Return (X, Y) of the center of cell containing provided text 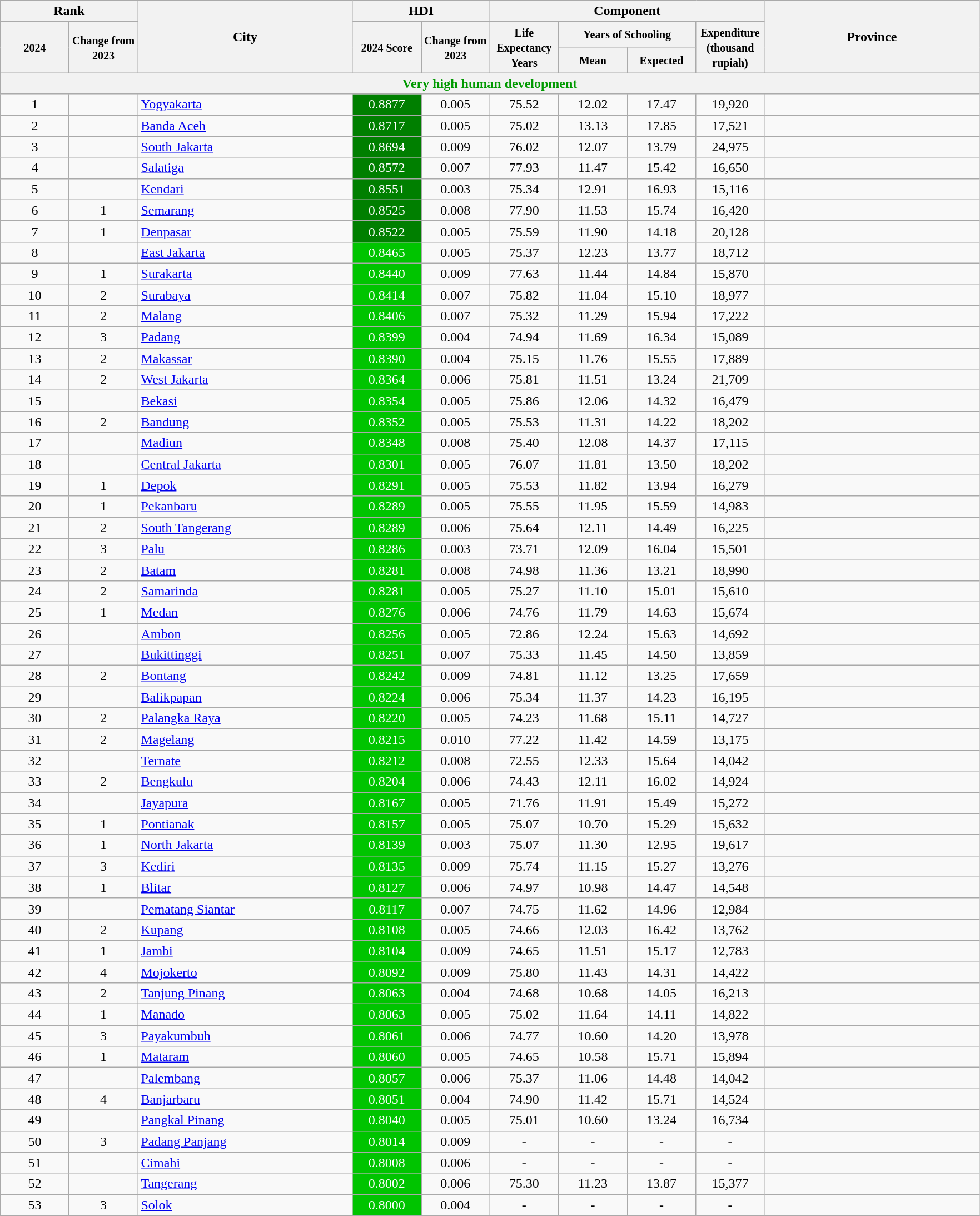
12.03 (593, 930)
74.68 (524, 994)
0.8117 (387, 909)
38 (35, 887)
75.86 (524, 401)
0.8224 (387, 697)
0.8572 (387, 168)
0.010 (456, 739)
Samarinda (245, 591)
15.42 (661, 168)
16.42 (661, 930)
14.84 (661, 274)
16 (35, 422)
17,222 (730, 316)
0.8465 (387, 252)
15,272 (730, 803)
17,115 (730, 443)
Ambon (245, 633)
South Jakarta (245, 147)
15.74 (661, 210)
11.23 (593, 1184)
Medan (245, 612)
16.34 (661, 337)
77.93 (524, 168)
74.43 (524, 782)
15,632 (730, 824)
Makassar (245, 359)
0.8051 (387, 1099)
0.8256 (387, 633)
75.55 (524, 507)
74.66 (524, 930)
11.15 (593, 866)
16.93 (661, 189)
11 (35, 316)
72.55 (524, 761)
15.59 (661, 507)
77.63 (524, 274)
75.33 (524, 655)
32 (35, 761)
17.85 (661, 126)
13.25 (661, 676)
0.8301 (387, 464)
14.59 (661, 739)
2024 Score (387, 47)
Life Expectancy Years (524, 47)
10.68 (593, 994)
0.8204 (387, 782)
37 (35, 866)
11.79 (593, 612)
15.63 (661, 633)
HDI (421, 11)
12,783 (730, 951)
18,990 (730, 570)
12.23 (593, 252)
15,870 (730, 274)
Component (627, 11)
South Tangerang (245, 528)
Jayapura (245, 803)
20,128 (730, 231)
12 (35, 337)
Bengkulu (245, 782)
75.27 (524, 591)
11.76 (593, 359)
13.21 (661, 570)
74.94 (524, 337)
19 (35, 485)
14.49 (661, 528)
7 (35, 231)
17 (35, 443)
11.31 (593, 422)
14,692 (730, 633)
Kediri (245, 866)
Yogyakarta (245, 105)
14,822 (730, 1015)
0.8251 (387, 655)
16,734 (730, 1120)
0.8104 (387, 951)
9 (35, 274)
0.8414 (387, 295)
11.44 (593, 274)
11.37 (593, 697)
0.8522 (387, 231)
75.64 (524, 528)
0.8390 (387, 359)
15.01 (661, 591)
50 (35, 1141)
33 (35, 782)
74.97 (524, 887)
14.05 (661, 994)
16,195 (730, 697)
12.07 (593, 147)
Bekasi (245, 401)
23 (35, 570)
Denpasar (245, 231)
39 (35, 909)
Expected (661, 60)
11.81 (593, 464)
10.58 (593, 1057)
0.8286 (387, 549)
17,659 (730, 676)
Mojokerto (245, 972)
15.29 (661, 824)
City (245, 37)
Pangkal Pinang (245, 1120)
12.91 (593, 189)
Central Jakarta (245, 464)
31 (35, 739)
73.71 (524, 549)
0.8215 (387, 739)
11.45 (593, 655)
18,977 (730, 295)
0.8040 (387, 1120)
Padang Panjang (245, 1141)
Payakumbuh (245, 1036)
15.10 (661, 295)
74.81 (524, 676)
14,727 (730, 718)
11.36 (593, 570)
14.32 (661, 401)
19,920 (730, 105)
12.08 (593, 443)
Batam (245, 570)
Palangka Raya (245, 718)
11.47 (593, 168)
76.07 (524, 464)
2024 (35, 47)
29 (35, 697)
40 (35, 930)
Pematang Siantar (245, 909)
0.8352 (387, 422)
0.8135 (387, 866)
35 (35, 824)
14.23 (661, 697)
Balikpapan (245, 697)
28 (35, 676)
0.8291 (387, 485)
0.8399 (387, 337)
14.50 (661, 655)
41 (35, 951)
16,650 (730, 168)
24 (35, 591)
53 (35, 1205)
15,377 (730, 1184)
0.8092 (387, 972)
Malang (245, 316)
77.90 (524, 210)
0.8057 (387, 1078)
15,116 (730, 189)
14,983 (730, 507)
30 (35, 718)
12.33 (593, 761)
24,975 (730, 147)
75.30 (524, 1184)
Salatiga (245, 168)
West Jakarta (245, 380)
74.90 (524, 1099)
13.77 (661, 252)
Solok (245, 1205)
48 (35, 1099)
16,420 (730, 210)
East Jakarta (245, 252)
0.8014 (387, 1141)
74.23 (524, 718)
Tanjung Pinang (245, 994)
14.22 (661, 422)
North Jakarta (245, 845)
Mean (593, 60)
20 (35, 507)
0.8276 (387, 612)
0.8167 (387, 803)
12.24 (593, 633)
12.06 (593, 401)
11.30 (593, 845)
15.94 (661, 316)
14,524 (730, 1099)
13.79 (661, 147)
75.40 (524, 443)
71.76 (524, 803)
17,889 (730, 359)
0.8212 (387, 761)
Magelang (245, 739)
14 (35, 380)
13,762 (730, 930)
0.8108 (387, 930)
51 (35, 1163)
11.43 (593, 972)
47 (35, 1078)
0.8354 (387, 401)
14.63 (661, 612)
15,089 (730, 337)
10 (35, 295)
15,894 (730, 1057)
Surabaya (245, 295)
15.27 (661, 866)
0.8000 (387, 1205)
11.04 (593, 295)
Expenditure(thousand rupiah) (730, 47)
45 (35, 1036)
10.98 (593, 887)
74.98 (524, 570)
11.06 (593, 1078)
0.8127 (387, 887)
14.48 (661, 1078)
75.01 (524, 1120)
6 (35, 210)
0.8060 (387, 1057)
Bukittinggi (245, 655)
14.96 (661, 909)
Mataram (245, 1057)
12,984 (730, 909)
14.18 (661, 231)
11.69 (593, 337)
Jambi (245, 951)
0.8002 (387, 1184)
5 (35, 189)
19,617 (730, 845)
13,859 (730, 655)
15.49 (661, 803)
Palembang (245, 1078)
75.32 (524, 316)
0.8348 (387, 443)
75.15 (524, 359)
16,279 (730, 485)
13,276 (730, 866)
14.20 (661, 1036)
75.80 (524, 972)
0.8242 (387, 676)
Pontianak (245, 824)
Kupang (245, 930)
Years of Schooling (627, 34)
0.8525 (387, 210)
Padang (245, 337)
13,978 (730, 1036)
Cimahi (245, 1163)
Banjarbaru (245, 1099)
75.74 (524, 866)
Pekanbaru (245, 507)
15 (35, 401)
72.86 (524, 633)
13,175 (730, 739)
14.11 (661, 1015)
21 (35, 528)
10.70 (593, 824)
49 (35, 1120)
42 (35, 972)
13.50 (661, 464)
43 (35, 994)
74.76 (524, 612)
15,501 (730, 549)
15.17 (661, 951)
15.64 (661, 761)
16.02 (661, 782)
11.62 (593, 909)
11.10 (593, 591)
Very high human development (490, 83)
15.11 (661, 718)
11.53 (593, 210)
0.8220 (387, 718)
22 (35, 549)
Blitar (245, 887)
36 (35, 845)
18 (35, 464)
Madiun (245, 443)
0.8406 (387, 316)
0.8139 (387, 845)
8 (35, 252)
0.8008 (387, 1163)
Semarang (245, 210)
0.8694 (387, 147)
75.59 (524, 231)
15.55 (661, 359)
17,521 (730, 126)
15,674 (730, 612)
17.47 (661, 105)
Ternate (245, 761)
75.52 (524, 105)
Rank (69, 11)
0.8061 (387, 1036)
14,422 (730, 972)
75.81 (524, 380)
Manado (245, 1015)
11.91 (593, 803)
Province (872, 37)
11.68 (593, 718)
14,924 (730, 782)
Bandung (245, 422)
25 (35, 612)
14,548 (730, 887)
0.8551 (387, 189)
18,712 (730, 252)
Palu (245, 549)
44 (35, 1015)
16,479 (730, 401)
0.8877 (387, 105)
12.95 (661, 845)
0.8157 (387, 824)
74.75 (524, 909)
77.22 (524, 739)
13.13 (593, 126)
12.02 (593, 105)
15,610 (730, 591)
14.47 (661, 887)
Kendari (245, 189)
11.90 (593, 231)
0.8440 (387, 274)
26 (35, 633)
11.29 (593, 316)
14.31 (661, 972)
Surakarta (245, 274)
11.82 (593, 485)
11.12 (593, 676)
16.04 (661, 549)
46 (35, 1057)
12.09 (593, 549)
75.82 (524, 295)
21,709 (730, 380)
11.95 (593, 507)
Tangerang (245, 1184)
13.87 (661, 1184)
16,213 (730, 994)
27 (35, 655)
14.37 (661, 443)
Depok (245, 485)
0.8717 (387, 126)
76.02 (524, 147)
74.77 (524, 1036)
13 (35, 359)
52 (35, 1184)
16,225 (730, 528)
13.94 (661, 485)
Banda Aceh (245, 126)
11.64 (593, 1015)
0.8364 (387, 380)
34 (35, 803)
Bontang (245, 676)
